For the text-containing cell, return its midpoint in (x, y) coordinate format. 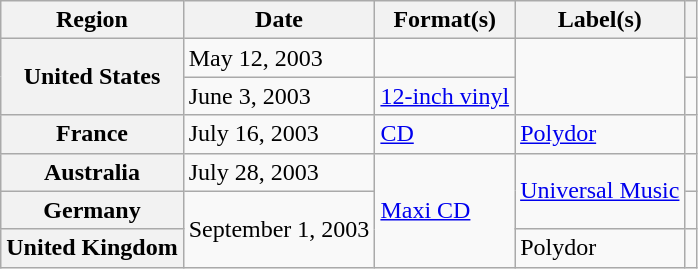
June 3, 2003 (279, 96)
United States (92, 77)
United Kingdom (92, 248)
July 16, 2003 (279, 134)
Australia (92, 172)
Format(s) (445, 20)
Germany (92, 210)
Label(s) (600, 20)
September 1, 2003 (279, 229)
July 28, 2003 (279, 172)
Date (279, 20)
Universal Music (600, 191)
CD (445, 134)
Region (92, 20)
Maxi CD (445, 210)
May 12, 2003 (279, 58)
12-inch vinyl (445, 96)
France (92, 134)
